Detect which cell encompasses the target text, then output its [x, y] center coordinate. 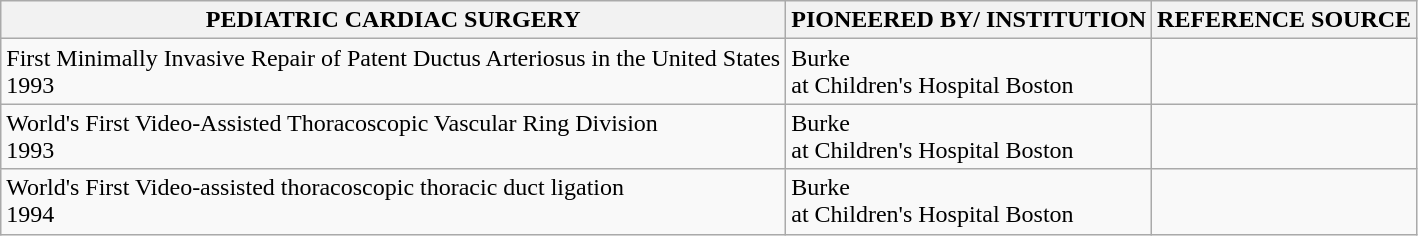
World's First Video-assisted thoracoscopic thoracic duct ligation1994 [394, 202]
PEDIATRIC CARDIAC SURGERY [394, 20]
World's First Video-Assisted Thoracoscopic Vascular Ring Division1993 [394, 136]
First Minimally Invasive Repair of Patent Ductus Arteriosus in the United States1993 [394, 72]
PIONEERED BY/ INSTITUTION [969, 20]
REFERENCE SOURCE [1284, 20]
